Provide the (X, Y) coordinate of the cell's center where the given text is located.  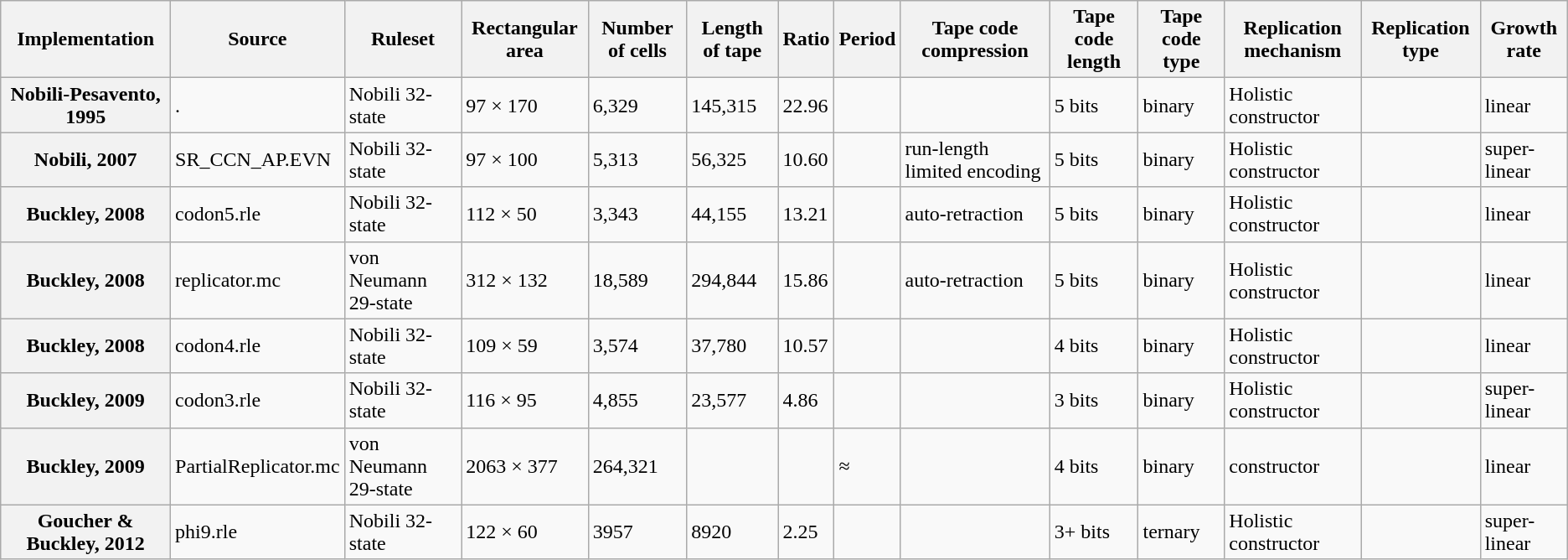
Implementation (85, 39)
122 × 60 (525, 531)
109 × 59 (525, 345)
Tape code compression (975, 39)
Ratio (806, 39)
≈ (868, 466)
37,780 (732, 345)
Rectangular area (525, 39)
116 × 95 (525, 401)
3957 (637, 531)
22.96 (806, 106)
13.21 (806, 215)
Tape code length (1094, 39)
Period (868, 39)
294,844 (732, 280)
run-length limited encoding (975, 159)
2063 × 377 (525, 466)
Replication type (1421, 39)
codon5.rle (258, 215)
Goucher & Buckley, 2012 (85, 531)
Length of tape (732, 39)
23,577 (732, 401)
3,574 (637, 345)
15.86 (806, 280)
4,855 (637, 401)
145,315 (732, 106)
. (258, 106)
constructor (1293, 466)
3,343 (637, 215)
Source (258, 39)
264,321 (637, 466)
3+ bits (1094, 531)
Nobili, 2007 (85, 159)
97 × 170 (525, 106)
10.60 (806, 159)
Number of cells (637, 39)
phi9.rle (258, 531)
97 × 100 (525, 159)
codon3.rle (258, 401)
5,313 (637, 159)
56,325 (732, 159)
PartialReplicator.mc (258, 466)
112 × 50 (525, 215)
18,589 (637, 280)
2.25 (806, 531)
4.86 (806, 401)
312 × 132 (525, 280)
Tape code type (1181, 39)
Ruleset (402, 39)
10.57 (806, 345)
SR_CCN_AP.EVN (258, 159)
44,155 (732, 215)
replicator.mc (258, 280)
ternary (1181, 531)
codon4.rle (258, 345)
Growth rate (1524, 39)
8920 (732, 531)
3 bits (1094, 401)
Nobili-Pesavento, 1995 (85, 106)
Replication mechanism (1293, 39)
6,329 (637, 106)
